Return [x, y] of the center of cell containing provided text 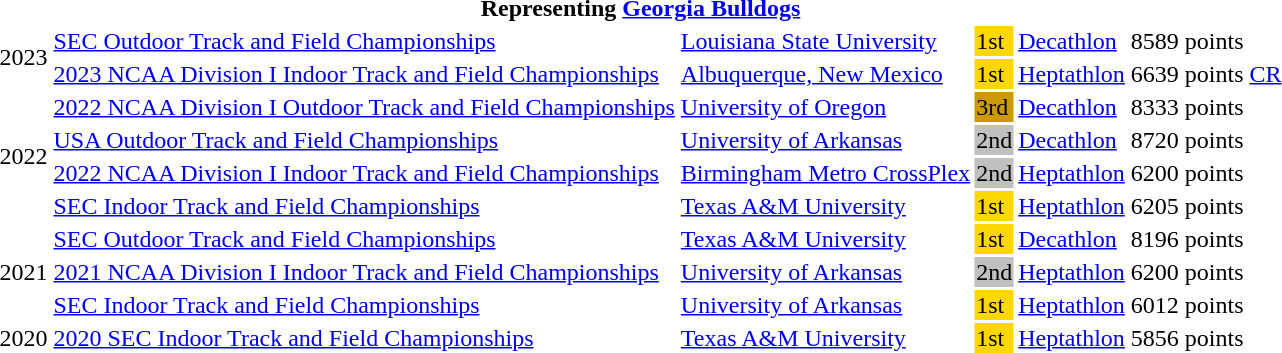
3rd [994, 107]
Louisiana State University [825, 41]
2023 NCAA Division I Indoor Track and Field Championships [364, 74]
USA Outdoor Track and Field Championships [364, 140]
Albuquerque, New Mexico [825, 74]
2020 SEC Indoor Track and Field Championships [364, 338]
University of Oregon [825, 107]
2022 NCAA Division I Indoor Track and Field Championships [364, 173]
2022 NCAA Division I Outdoor Track and Field Championships [364, 107]
Birmingham Metro CrossPlex [825, 173]
2021 NCAA Division I Indoor Track and Field Championships [364, 272]
